Provide the [x, y] coordinate of the cell's center where the given text is located.  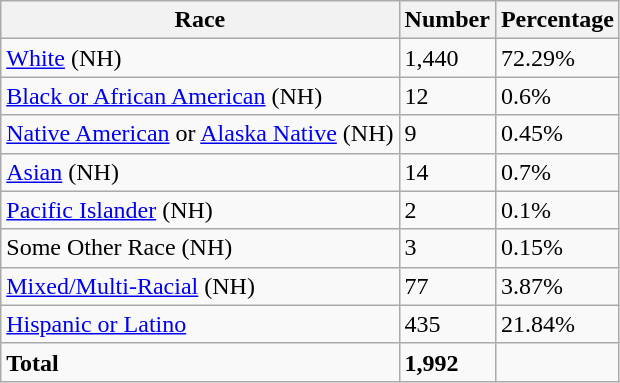
1,992 [447, 362]
Pacific Islander (NH) [200, 210]
14 [447, 172]
Some Other Race (NH) [200, 248]
Percentage [557, 20]
9 [447, 134]
Black or African American (NH) [200, 96]
1,440 [447, 58]
2 [447, 210]
Hispanic or Latino [200, 324]
0.7% [557, 172]
0.15% [557, 248]
21.84% [557, 324]
Total [200, 362]
Native American or Alaska Native (NH) [200, 134]
3 [447, 248]
Mixed/Multi-Racial (NH) [200, 286]
0.1% [557, 210]
435 [447, 324]
3.87% [557, 286]
72.29% [557, 58]
77 [447, 286]
Race [200, 20]
0.6% [557, 96]
White (NH) [200, 58]
12 [447, 96]
Asian (NH) [200, 172]
Number [447, 20]
0.45% [557, 134]
